Return (X, Y) of the center of cell containing provided text 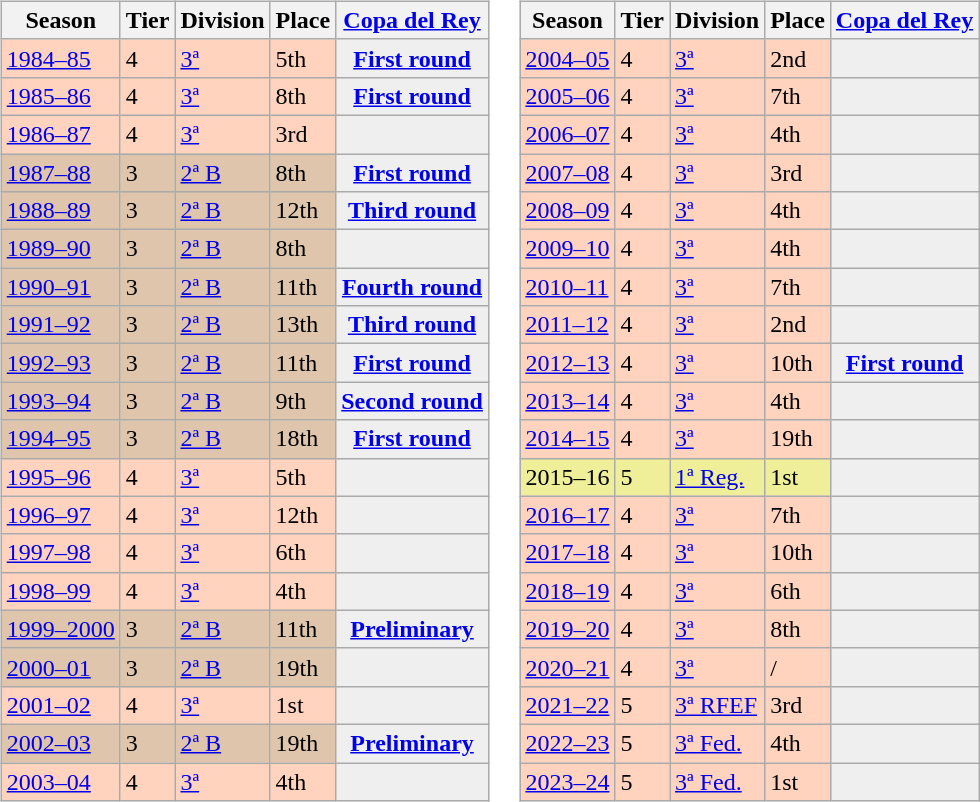
2005–06 (568, 96)
9th (303, 401)
Fourth round (412, 287)
2000–01 (60, 667)
3ª RFEF (718, 705)
2019–20 (568, 629)
1994–95 (60, 439)
1996–97 (60, 515)
1988–89 (60, 211)
2013–14 (568, 401)
1999–2000 (60, 629)
1ª Reg. (718, 477)
2009–10 (568, 249)
1985–86 (60, 96)
2018–19 (568, 591)
2012–13 (568, 363)
2022–23 (568, 743)
2006–07 (568, 134)
2010–11 (568, 287)
/ (798, 667)
1989–90 (60, 249)
1990–91 (60, 287)
2021–22 (568, 705)
2002–03 (60, 743)
1993–94 (60, 401)
1992–93 (60, 363)
18th (303, 439)
1984–85 (60, 58)
2008–09 (568, 211)
1986–87 (60, 134)
2017–18 (568, 553)
2001–02 (60, 705)
13th (303, 325)
Second round (412, 401)
2023–24 (568, 781)
1995–96 (60, 477)
2003–04 (60, 781)
2016–17 (568, 515)
1991–92 (60, 325)
2014–15 (568, 439)
2015–16 (568, 477)
2004–05 (568, 58)
1987–88 (60, 173)
1998–99 (60, 591)
2007–08 (568, 173)
2020–21 (568, 667)
1997–98 (60, 553)
2011–12 (568, 325)
